Search for the cell housing the specified text and yield its (x, y) center coordinate. 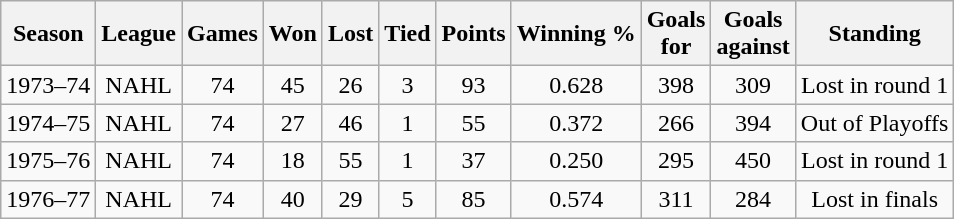
450 (753, 161)
398 (676, 85)
Out of Playoffs (874, 123)
295 (676, 161)
394 (753, 123)
Standing (874, 34)
93 (474, 85)
Won (292, 34)
Tied (408, 34)
46 (350, 123)
Lost in finals (874, 199)
85 (474, 199)
40 (292, 199)
309 (753, 85)
0.372 (576, 123)
5 (408, 199)
29 (350, 199)
League (139, 34)
Winning % (576, 34)
26 (350, 85)
Points (474, 34)
Season (48, 34)
266 (676, 123)
45 (292, 85)
37 (474, 161)
Goalsagainst (753, 34)
0.250 (576, 161)
Lost (350, 34)
1974–75 (48, 123)
Goalsfor (676, 34)
284 (753, 199)
1973–74 (48, 85)
27 (292, 123)
1975–76 (48, 161)
3 (408, 85)
18 (292, 161)
311 (676, 199)
1976–77 (48, 199)
0.574 (576, 199)
Games (223, 34)
0.628 (576, 85)
